Output the (x, y) coordinate of the center of the cell containing the given text.  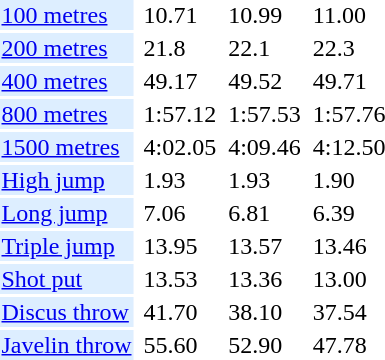
13.53 (180, 279)
100 metres (66, 15)
41.70 (180, 312)
55.60 (180, 345)
22.1 (265, 48)
Triple jump (66, 246)
10.71 (180, 15)
200 metres (66, 48)
49.17 (180, 81)
13.57 (265, 246)
Discus throw (66, 312)
1500 metres (66, 147)
13.95 (180, 246)
4:09.46 (265, 147)
400 metres (66, 81)
10.99 (265, 15)
7.06 (180, 213)
49.52 (265, 81)
Shot put (66, 279)
6.81 (265, 213)
4:02.05 (180, 147)
52.90 (265, 345)
Javelin throw (66, 345)
800 metres (66, 114)
13.36 (265, 279)
38.10 (265, 312)
Long jump (66, 213)
High jump (66, 180)
1:57.12 (180, 114)
21.8 (180, 48)
1:57.53 (265, 114)
